Scan for the cell matching the given text and deliver its (X, Y) coordinate at center. 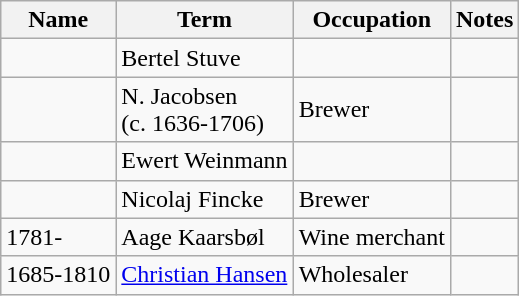
Occupation (372, 20)
Nicolaj Fincke (204, 199)
1781- (58, 237)
Wine merchant (372, 237)
Aage Kaarsbøl (204, 237)
Christian Hansen (204, 275)
Bertel Stuve (204, 58)
Name (58, 20)
Ewert Weinmann (204, 161)
Wholesaler (372, 275)
N. Jacobsen (c. 1636-1706) (204, 110)
Notes (484, 20)
1685-1810 (58, 275)
Term (204, 20)
